Identify which cell holds the provided text, then report its (x, y) central coordinate. 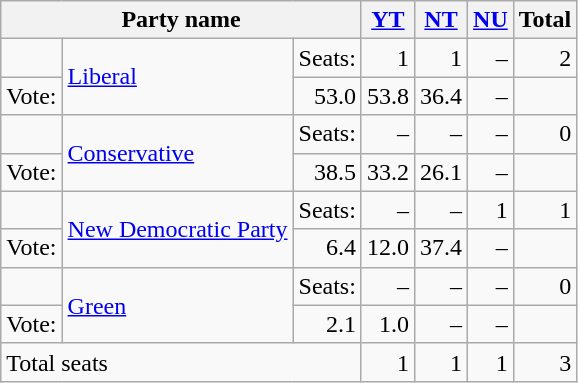
2.1 (327, 324)
Total seats (182, 362)
Conservative (178, 153)
36.4 (440, 96)
Green (178, 305)
NU (491, 20)
12.0 (388, 248)
New Democratic Party (178, 229)
53.0 (327, 96)
Total (545, 20)
Party name (182, 20)
NT (440, 20)
3 (545, 362)
6.4 (327, 248)
37.4 (440, 248)
Liberal (178, 77)
2 (545, 58)
53.8 (388, 96)
33.2 (388, 172)
1.0 (388, 324)
YT (388, 20)
38.5 (327, 172)
26.1 (440, 172)
